Provide the [x, y] coordinate of the cell's center where the given text is located.  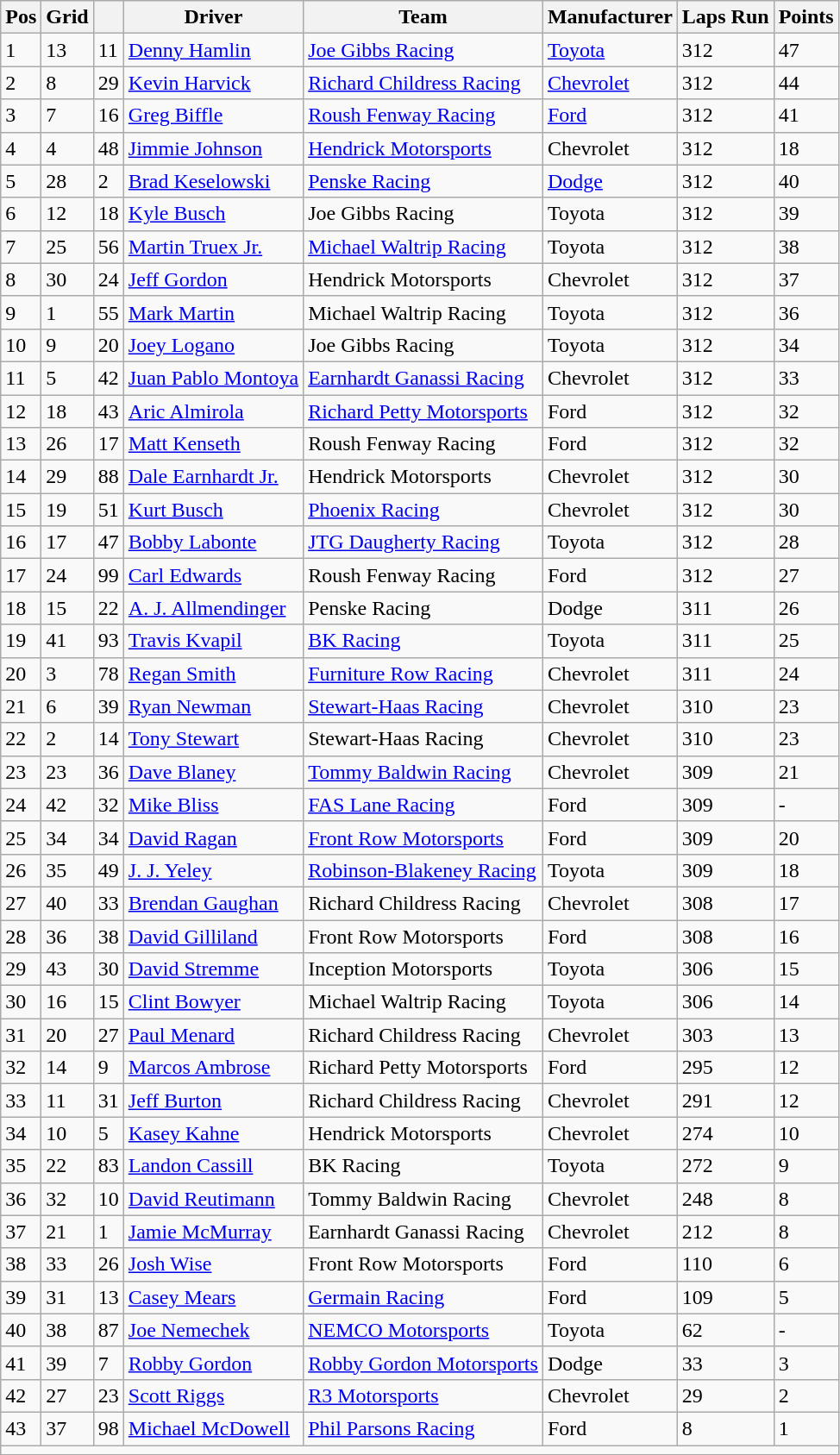
David Ragan [213, 837]
Josh Wise [213, 1264]
62 [725, 1330]
Robby Gordon [213, 1363]
Matt Kenseth [213, 444]
Brad Keselowski [213, 181]
Landon Cassill [213, 1166]
51 [109, 510]
Greg Biffle [213, 116]
88 [109, 477]
Juan Pablo Montoya [213, 378]
Casey Mears [213, 1297]
Driver [213, 17]
David Reutimann [213, 1199]
Bobby Labonte [213, 542]
110 [725, 1264]
83 [109, 1166]
Mark Martin [213, 312]
Jimmie Johnson [213, 148]
Regan Smith [213, 674]
Dale Earnhardt Jr. [213, 477]
Martin Truex Jr. [213, 247]
212 [725, 1232]
Joey Logano [213, 345]
Tony Stewart [213, 739]
Robby Gordon Motorsports [423, 1363]
Germain Racing [423, 1297]
Laps Run [725, 17]
44 [806, 83]
Aric Almirola [213, 411]
Jeff Burton [213, 1101]
56 [109, 247]
J. J. Yeley [213, 870]
Manufacturer [610, 17]
Team [423, 17]
Joe Nemechek [213, 1330]
Points [806, 17]
Scott Riggs [213, 1395]
98 [109, 1428]
303 [725, 1035]
Kurt Busch [213, 510]
Kevin Harvick [213, 83]
Dave Blaney [213, 772]
NEMCO Motorsports [423, 1330]
FAS Lane Racing [423, 805]
55 [109, 312]
David Stremme [213, 969]
Jamie McMurray [213, 1232]
291 [725, 1101]
272 [725, 1166]
Kasey Kahne [213, 1133]
Clint Bowyer [213, 1002]
Brendan Gaughan [213, 903]
R3 Motorsports [423, 1395]
Paul Menard [213, 1035]
48 [109, 148]
Robinson-Blakeney Racing [423, 870]
93 [109, 641]
Denny Hamlin [213, 50]
Furniture Row Racing [423, 674]
Mike Bliss [213, 805]
A. J. Allmendinger [213, 608]
87 [109, 1330]
Michael McDowell [213, 1428]
Inception Motorsports [423, 969]
Kyle Busch [213, 214]
274 [725, 1133]
Phoenix Racing [423, 510]
David Gilliland [213, 936]
Pos [21, 17]
Phil Parsons Racing [423, 1428]
49 [109, 870]
Travis Kvapil [213, 641]
109 [725, 1297]
Grid [67, 17]
Jeff Gordon [213, 279]
78 [109, 674]
295 [725, 1068]
Ryan Newman [213, 706]
JTG Daugherty Racing [423, 542]
248 [725, 1199]
Carl Edwards [213, 575]
Marcos Ambrose [213, 1068]
99 [109, 575]
